Output the (x, y) coordinate of the center of the cell containing the given text.  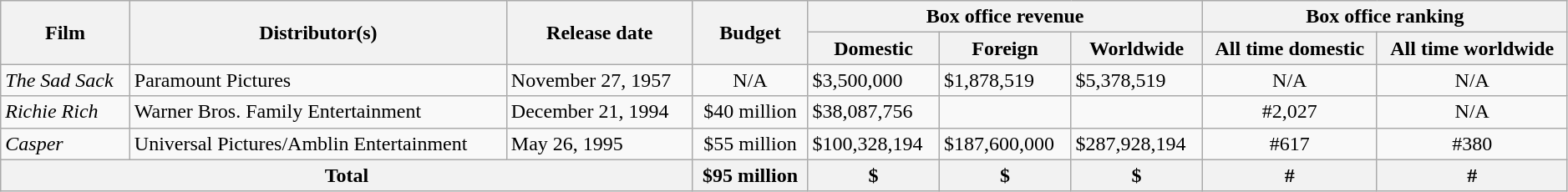
$40 million (750, 112)
#380 (1472, 144)
$100,328,194 (874, 144)
Warner Bros. Family Entertainment (317, 112)
Distributor(s) (317, 33)
The Sad Sack (65, 80)
Box office revenue (1005, 17)
Richie Rich (65, 112)
All time worldwide (1472, 48)
Budget (750, 33)
Paramount Pictures (317, 80)
$287,928,194 (1137, 144)
December 21, 1994 (600, 112)
$3,500,000 (874, 80)
$1,878,519 (1005, 80)
Casper (65, 144)
#2,027 (1290, 112)
Worldwide (1137, 48)
Foreign (1005, 48)
$38,087,756 (874, 112)
$187,600,000 (1005, 144)
#617 (1290, 144)
Box office ranking (1385, 17)
May 26, 1995 (600, 144)
Universal Pictures/Amblin Entertainment (317, 144)
Film (65, 33)
November 27, 1957 (600, 80)
Domestic (874, 48)
$95 million (750, 175)
Total (347, 175)
All time domestic (1290, 48)
$55 million (750, 144)
$5,378,519 (1137, 80)
Release date (600, 33)
